Return [x, y] of the center of cell containing provided text 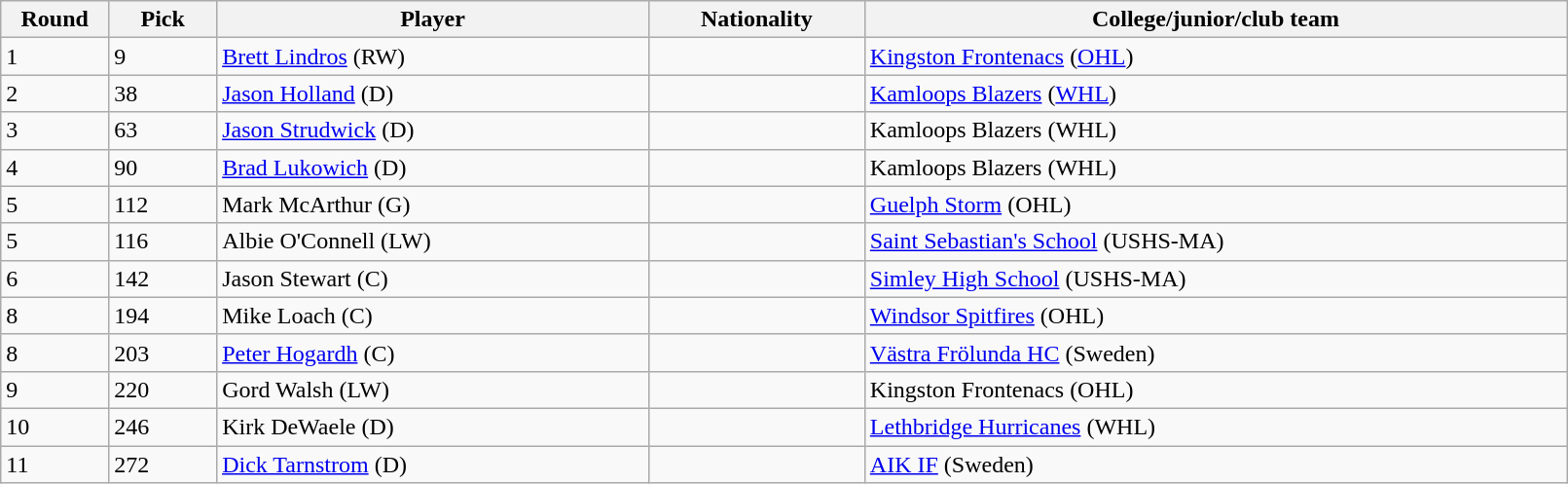
116 [164, 242]
Saint Sebastian's School (USHS-MA) [1215, 242]
Mark McArthur (G) [433, 205]
203 [164, 353]
Guelph Storm (OHL) [1215, 205]
112 [164, 205]
38 [164, 93]
Albie O'Connell (LW) [433, 242]
194 [164, 316]
AIK IF (Sweden) [1215, 465]
Lethbridge Hurricanes (WHL) [1215, 427]
Peter Hogardh (C) [433, 353]
3 [55, 130]
Simley High School (USHS-MA) [1215, 279]
142 [164, 279]
Windsor Spitfires (OHL) [1215, 316]
Västra Frölunda HC (Sweden) [1215, 353]
63 [164, 130]
Kirk DeWaele (D) [433, 427]
4 [55, 168]
1 [55, 56]
Brad Lukowich (D) [433, 168]
Round [55, 19]
Brett Lindros (RW) [433, 56]
220 [164, 390]
Jason Stewart (C) [433, 279]
Jason Strudwick (D) [433, 130]
Mike Loach (C) [433, 316]
6 [55, 279]
Dick Tarnstrom (D) [433, 465]
246 [164, 427]
90 [164, 168]
2 [55, 93]
College/junior/club team [1215, 19]
11 [55, 465]
Pick [164, 19]
10 [55, 427]
Jason Holland (D) [433, 93]
Nationality [756, 19]
Gord Walsh (LW) [433, 390]
Player [433, 19]
272 [164, 465]
